Identify which cell holds the provided text, then report its [x, y] central coordinate. 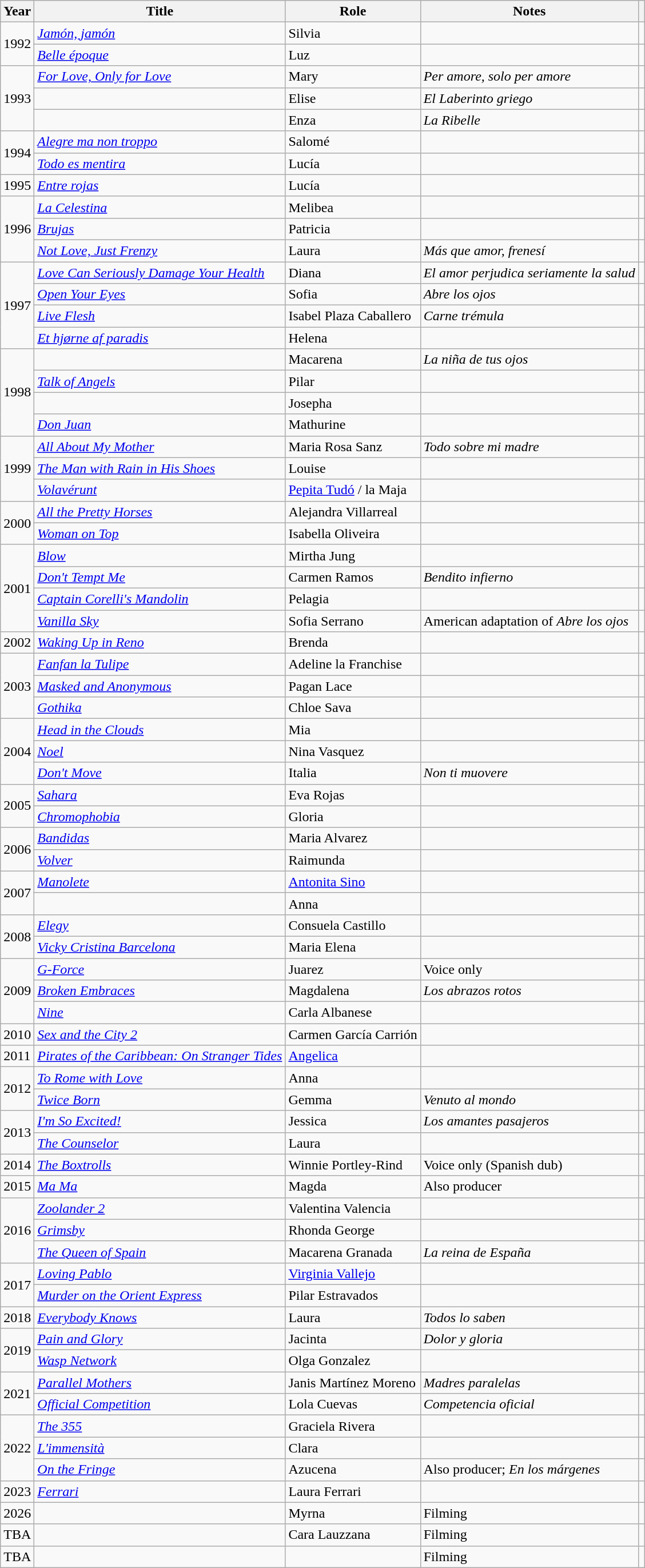
La reina de España [529, 1252]
Brenda [353, 643]
Bendito infierno [529, 577]
Nine [160, 1013]
Gloria [353, 817]
Manolete [160, 882]
Vicky Cristina Barcelona [160, 947]
G-Force [160, 969]
Macarena Granada [353, 1252]
L'immensità [160, 1448]
On the Fringe [160, 1470]
The Queen of Spain [160, 1252]
American adaptation of Abre los ojos [529, 620]
Parallel Mothers [160, 1383]
Venuto al mondo [529, 1100]
The Counselor [160, 1143]
Per amore, solo per amore [529, 77]
Consuela Castillo [353, 925]
Eva Rojas [353, 795]
Todo es mentira [160, 164]
Todo sobre mi madre [529, 447]
Rhonda George [353, 1230]
Louise [353, 468]
Elise [353, 98]
Isabel Plaza Caballero [353, 316]
2013 [17, 1132]
All About My Mother [160, 447]
2012 [17, 1089]
For Love, Only for Love [160, 77]
Mary [353, 77]
1994 [17, 153]
Luz [353, 55]
Jessica [353, 1121]
Competencia oficial [529, 1404]
Everybody Knows [160, 1317]
Role [353, 11]
Pilar [353, 381]
Sofia Serrano [353, 620]
Carmen Ramos [353, 577]
Dolor y gloria [529, 1339]
El amor perjudica seriamente la salud [529, 273]
Volavérunt [160, 490]
2009 [17, 991]
Angelica [353, 1056]
Notes [529, 11]
Mia [353, 730]
Todos lo saben [529, 1317]
Mirtha Jung [353, 555]
Et hjørne af paradis [160, 338]
Abre los ojos [529, 295]
Open Your Eyes [160, 295]
Talk of Angels [160, 381]
La niña de tus ojos [529, 360]
Alejandra Villarreal [353, 512]
Janis Martínez Moreno [353, 1383]
All the Pretty Horses [160, 512]
Pepita Tudó / la Maja [353, 490]
Más que amor, frenesí [529, 250]
Jacinta [353, 1339]
Ferrari [160, 1491]
Nina Vasquez [353, 751]
Patricia [353, 229]
Brujas [160, 229]
Los abrazos rotos [529, 991]
2011 [17, 1056]
2003 [17, 686]
Head in the Clouds [160, 730]
Raimunda [353, 860]
2018 [17, 1317]
Non ti muovere [529, 773]
Melibea [353, 207]
La Celestina [160, 207]
Mathurine [353, 425]
Vanilla Sky [160, 620]
2014 [17, 1165]
Helena [353, 338]
2008 [17, 936]
Antonita Sino [353, 882]
Twice Born [160, 1100]
Don Juan [160, 425]
Noel [160, 751]
Chromophobia [160, 817]
Isabella Oliveira [353, 534]
1999 [17, 468]
Macarena [353, 360]
Myrna [353, 1513]
Pilar Estravados [353, 1295]
Ma Ma [160, 1187]
Bandidas [160, 838]
Wasp Network [160, 1361]
1996 [17, 229]
2021 [17, 1394]
Diana [353, 273]
Carne trémula [529, 316]
Enza [353, 120]
Pirates of the Caribbean: On Stranger Tides [160, 1056]
Live Flesh [160, 316]
Woman on Top [160, 534]
Also producer; En los márgenes [529, 1470]
Chloe Sava [353, 708]
Sahara [160, 795]
To Rome with Love [160, 1078]
Alegre ma non troppo [160, 142]
El Laberinto griego [529, 98]
1992 [17, 44]
Virginia Vallejo [353, 1273]
Gemma [353, 1100]
2017 [17, 1284]
1998 [17, 392]
Carla Albanese [353, 1013]
2005 [17, 806]
Azucena [353, 1470]
1993 [17, 98]
Official Competition [160, 1404]
Italia [353, 773]
Also producer [529, 1187]
Olga Gonzalez [353, 1361]
Love Can Seriously Damage Your Health [160, 273]
Sex and the City 2 [160, 1034]
Maria Rosa Sanz [353, 447]
Grimsby [160, 1230]
2026 [17, 1513]
La Ribelle [529, 120]
1995 [17, 185]
Valentina Valencia [353, 1208]
Cara Lauzzana [353, 1535]
2002 [17, 643]
Maria Alvarez [353, 838]
Madres paralelas [529, 1383]
Pelagia [353, 599]
2001 [17, 588]
Carmen García Carrión [353, 1034]
Masked and Anonymous [160, 686]
2007 [17, 893]
Entre rojas [160, 185]
Voice only [529, 969]
2019 [17, 1350]
Magda [353, 1187]
The 355 [160, 1426]
Graciela Rivera [353, 1426]
2016 [17, 1230]
2000 [17, 523]
Blow [160, 555]
Gothika [160, 708]
Pagan Lace [353, 686]
Broken Embraces [160, 991]
2010 [17, 1034]
Pain and Glory [160, 1339]
Year [17, 11]
Belle époque [160, 55]
Waking Up in Reno [160, 643]
Title [160, 11]
Adeline la Franchise [353, 664]
2004 [17, 751]
Jamón, jamón [160, 33]
Voice only (Spanish dub) [529, 1165]
2015 [17, 1187]
Maria Elena [353, 947]
Silvia [353, 33]
Magdalena [353, 991]
Fanfan la Tulipe [160, 664]
Laura Ferrari [353, 1491]
Josepha [353, 403]
Clara [353, 1448]
Volver [160, 860]
2006 [17, 849]
Sofia [353, 295]
Los amantes pasajeros [529, 1121]
1997 [17, 305]
Lola Cuevas [353, 1404]
2022 [17, 1448]
Loving Pablo [160, 1273]
Winnie Portley-Rind [353, 1165]
The Man with Rain in His Shoes [160, 468]
2023 [17, 1491]
Juarez [353, 969]
Zoolander 2 [160, 1208]
Don't Move [160, 773]
The Boxtrolls [160, 1165]
Elegy [160, 925]
Murder on the Orient Express [160, 1295]
I'm So Excited! [160, 1121]
Don't Tempt Me [160, 577]
Not Love, Just Frenzy [160, 250]
Captain Corelli's Mandolin [160, 599]
Salomé [353, 142]
